Output the (X, Y) coordinate of the center of the cell containing the given text.  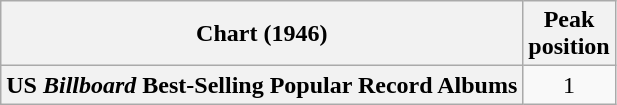
1 (569, 85)
US Billboard Best-Selling Popular Record Albums (262, 85)
Chart (1946) (262, 34)
Peakposition (569, 34)
